For the text-containing cell, return its midpoint in (x, y) coordinate format. 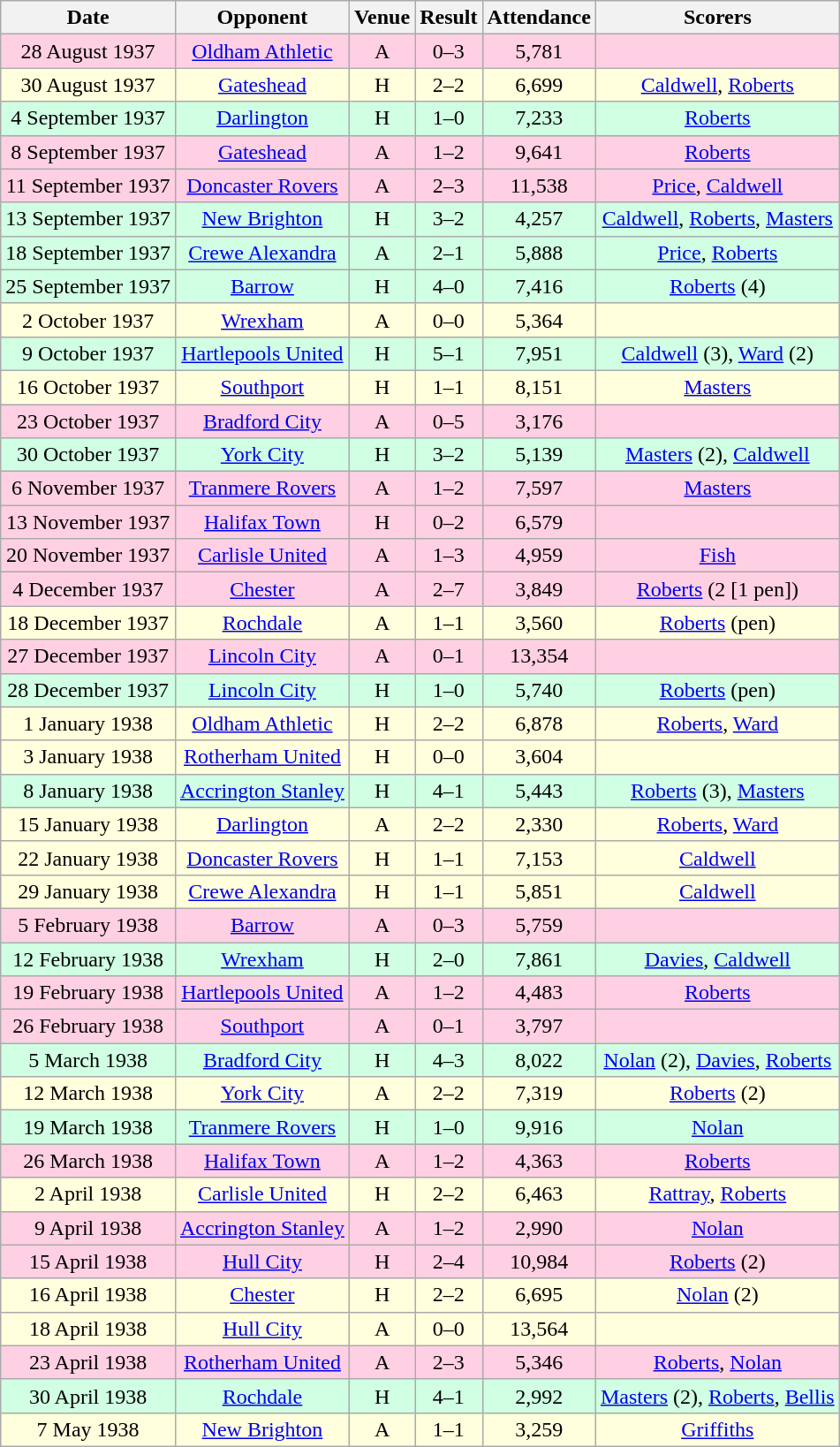
2–4 (449, 1261)
3,604 (539, 757)
7,233 (539, 118)
28 December 1937 (88, 690)
12 March 1938 (88, 1094)
20 November 1937 (88, 556)
Venue (382, 18)
2,330 (539, 824)
30 August 1937 (88, 85)
22 January 1938 (88, 858)
Nolan (2) (717, 1295)
19 February 1938 (88, 993)
3 January 1938 (88, 757)
15 January 1938 (88, 824)
6 November 1937 (88, 489)
5,781 (539, 51)
5 March 1938 (88, 1060)
5,888 (539, 253)
18 April 1938 (88, 1329)
1–3 (449, 556)
25 September 1937 (88, 286)
13 November 1937 (88, 522)
6,699 (539, 85)
7,861 (539, 958)
7 May 1938 (88, 1429)
0–2 (449, 522)
26 February 1938 (88, 1027)
8 September 1937 (88, 152)
6,695 (539, 1295)
Caldwell, Roberts, Masters (717, 219)
5 February 1938 (88, 925)
Price, Caldwell (717, 186)
2,992 (539, 1396)
2–0 (449, 958)
30 April 1938 (88, 1396)
Roberts (2 [1 pen]) (717, 589)
5,759 (539, 925)
9,641 (539, 152)
Fish (717, 556)
Roberts (3), Masters (717, 791)
29 January 1938 (88, 891)
4–3 (449, 1060)
3,176 (539, 421)
18 December 1937 (88, 623)
23 October 1937 (88, 421)
16 April 1938 (88, 1295)
19 March 1938 (88, 1127)
5,851 (539, 891)
28 August 1937 (88, 51)
4 September 1937 (88, 118)
3,560 (539, 623)
6,878 (539, 723)
Price, Roberts (717, 253)
2,990 (539, 1228)
2 October 1937 (88, 320)
Opponent (261, 18)
4,959 (539, 556)
11 September 1937 (88, 186)
16 October 1937 (88, 387)
Griffiths (717, 1429)
7,416 (539, 286)
5,346 (539, 1362)
4 December 1937 (88, 589)
9 April 1938 (88, 1228)
9 October 1937 (88, 353)
15 April 1938 (88, 1261)
4,363 (539, 1161)
5,740 (539, 690)
26 March 1938 (88, 1161)
7,597 (539, 489)
Scorers (717, 18)
5,443 (539, 791)
6,579 (539, 522)
Date (88, 18)
3,797 (539, 1027)
Roberts (4) (717, 286)
Davies, Caldwell (717, 958)
Caldwell (3), Ward (2) (717, 353)
8,151 (539, 387)
7,319 (539, 1094)
Attendance (539, 18)
13,354 (539, 656)
0–5 (449, 421)
4,257 (539, 219)
10,984 (539, 1261)
11,538 (539, 186)
2–7 (449, 589)
27 December 1937 (88, 656)
1 January 1938 (88, 723)
5,364 (539, 320)
9,916 (539, 1127)
7,153 (539, 858)
3,849 (539, 589)
4–0 (449, 286)
Caldwell, Roberts (717, 85)
23 April 1938 (88, 1362)
18 September 1937 (88, 253)
6,463 (539, 1194)
2–1 (449, 253)
8,022 (539, 1060)
4,483 (539, 993)
30 October 1937 (88, 455)
7,951 (539, 353)
13,564 (539, 1329)
Result (449, 18)
Roberts, Nolan (717, 1362)
12 February 1938 (88, 958)
Nolan (2), Davies, Roberts (717, 1060)
13 September 1937 (88, 219)
3,259 (539, 1429)
8 January 1938 (88, 791)
5–1 (449, 353)
Masters (2), Caldwell (717, 455)
Rattray, Roberts (717, 1194)
2 April 1938 (88, 1194)
Masters (2), Roberts, Bellis (717, 1396)
5,139 (539, 455)
